For the text-containing cell, return its midpoint in [X, Y] coordinate format. 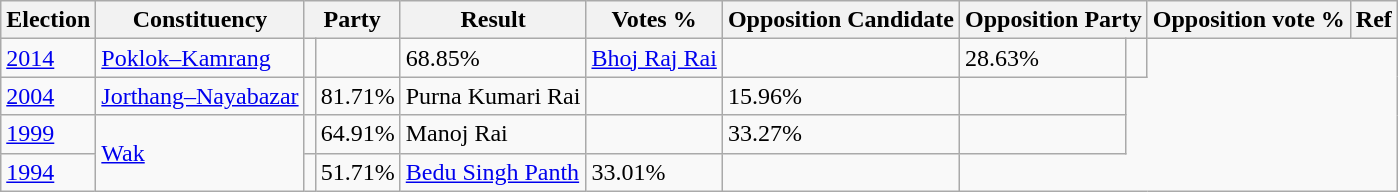
Opposition vote % [1248, 20]
81.71% [358, 96]
Purna Kumari Rai [493, 96]
Bedu Singh Panth [493, 172]
33.01% [654, 172]
33.27% [840, 134]
Ref [1374, 20]
Manoj Rai [493, 134]
Opposition Party [1053, 20]
Bhoj Raj Rai [654, 58]
1999 [48, 134]
Wak [200, 153]
68.85% [493, 58]
2004 [48, 96]
15.96% [840, 96]
Opposition Candidate [840, 20]
1994 [48, 172]
2014 [48, 58]
Jorthang–Nayabazar [200, 96]
64.91% [358, 134]
28.63% [1042, 58]
Result [493, 20]
Election [48, 20]
Party [352, 20]
Poklok–Kamrang [200, 58]
Constituency [200, 20]
51.71% [358, 172]
Votes % [654, 20]
